Return the (X, Y) coordinate for the center point of the cell that contains the specified text.  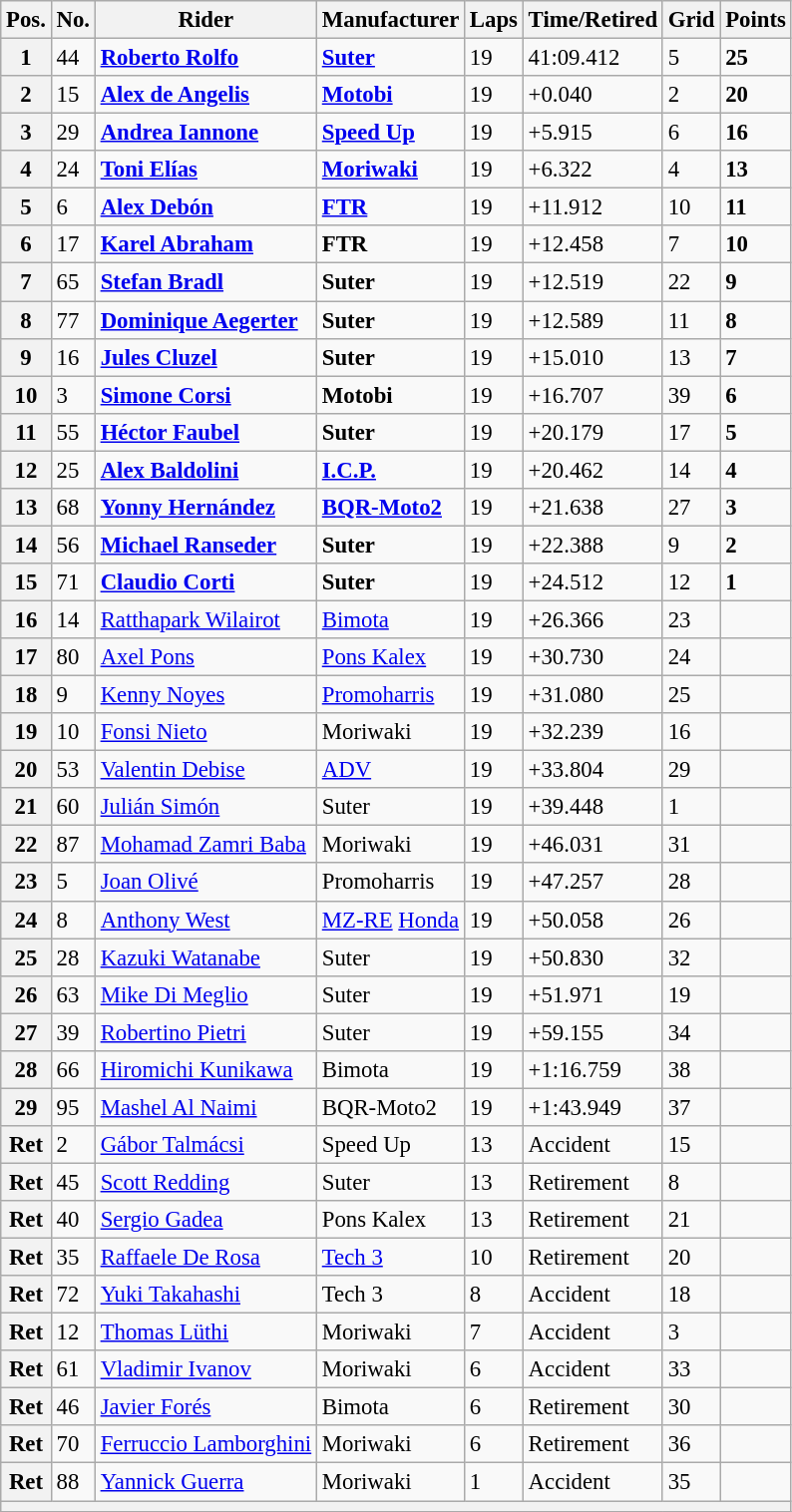
Kazuki Watanabe (205, 957)
Mashel Al Naimi (205, 1107)
Pos. (26, 20)
Michael Ranseder (205, 545)
Mike Di Meglio (205, 994)
+33.804 (593, 770)
+6.322 (593, 170)
77 (73, 320)
31 (690, 845)
Fonsi Nieto (205, 732)
+26.366 (593, 619)
36 (690, 1445)
95 (73, 1107)
+12.458 (593, 244)
34 (690, 1032)
Kenny Noyes (205, 695)
53 (73, 770)
30 (690, 1407)
+20.462 (593, 470)
+50.830 (593, 957)
Simone Corsi (205, 395)
+47.257 (593, 883)
87 (73, 845)
40 (73, 1220)
+5.915 (593, 133)
Points (756, 20)
Scott Redding (205, 1182)
71 (73, 582)
Grid (690, 20)
Hiromichi Kunikawa (205, 1070)
+1:43.949 (593, 1107)
Yannick Guerra (205, 1482)
No. (73, 20)
44 (73, 58)
60 (73, 807)
+32.239 (593, 732)
Sergio Gadea (205, 1220)
Robertino Pietri (205, 1032)
65 (73, 282)
Toni Elías (205, 170)
63 (73, 994)
66 (73, 1070)
Yuki Takahashi (205, 1295)
Vladimir Ivanov (205, 1369)
Ferruccio Lamborghini (205, 1445)
Andrea Iannone (205, 133)
Thomas Lüthi (205, 1332)
41:09.412 (593, 58)
Manufacturer (390, 20)
Javier Forés (205, 1407)
61 (73, 1369)
Mohamad Zamri Baba (205, 845)
70 (73, 1445)
+39.448 (593, 807)
Jules Cluzel (205, 357)
Raffaele De Rosa (205, 1258)
Alex Baldolini (205, 470)
+24.512 (593, 582)
Axel Pons (205, 657)
33 (690, 1369)
Joan Olivé (205, 883)
Roberto Rolfo (205, 58)
56 (73, 545)
38 (690, 1070)
+15.010 (593, 357)
Julián Simón (205, 807)
Alex de Angelis (205, 95)
ADV (390, 770)
Valentin Debise (205, 770)
+51.971 (593, 994)
45 (73, 1182)
+30.730 (593, 657)
+21.638 (593, 508)
+46.031 (593, 845)
72 (73, 1295)
68 (73, 508)
+12.589 (593, 320)
Anthony West (205, 920)
+1:16.759 (593, 1070)
Karel Abraham (205, 244)
80 (73, 657)
Time/Retired (593, 20)
MZ-RE Honda (390, 920)
Yonny Hernández (205, 508)
Stefan Bradl (205, 282)
+31.080 (593, 695)
Claudio Corti (205, 582)
+12.519 (593, 282)
I.C.P. (390, 470)
46 (73, 1407)
Laps (495, 20)
+20.179 (593, 432)
+50.058 (593, 920)
37 (690, 1107)
55 (73, 432)
Héctor Faubel (205, 432)
Gábor Talmácsi (205, 1145)
+59.155 (593, 1032)
Dominique Aegerter (205, 320)
+16.707 (593, 395)
Rider (205, 20)
+22.388 (593, 545)
Alex Debón (205, 207)
88 (73, 1482)
32 (690, 957)
+0.040 (593, 95)
+11.912 (593, 207)
Ratthapark Wilairot (205, 619)
